Locate the cell with the specified text and output its (X, Y) center coordinate. 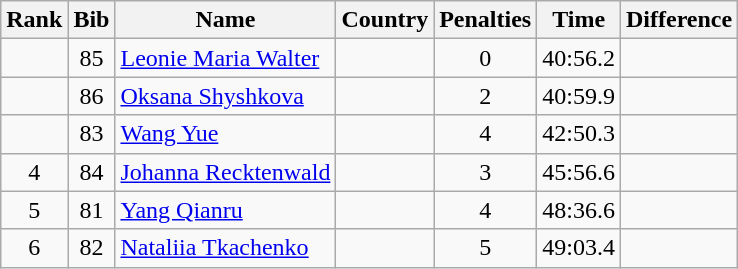
2 (486, 96)
49:03.4 (579, 248)
3 (486, 172)
86 (92, 96)
Difference (678, 20)
40:56.2 (579, 58)
42:50.3 (579, 134)
6 (34, 248)
82 (92, 248)
Time (579, 20)
81 (92, 210)
Yang Qianru (226, 210)
45:56.6 (579, 172)
Wang Yue (226, 134)
Oksana Shyshkova (226, 96)
Johanna Recktenwald (226, 172)
0 (486, 58)
85 (92, 58)
Rank (34, 20)
84 (92, 172)
Country (385, 20)
Leonie Maria Walter (226, 58)
40:59.9 (579, 96)
Name (226, 20)
83 (92, 134)
Penalties (486, 20)
Nataliia Tkachenko (226, 248)
48:36.6 (579, 210)
Bib (92, 20)
